Capture the cell that displays the provided text and extract its [X, Y] central coordinate. 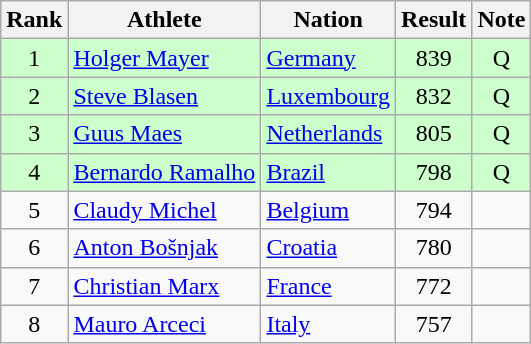
794 [433, 210]
772 [433, 286]
Netherlands [328, 134]
Claudy Michel [164, 210]
Note [502, 20]
Mauro Arceci [164, 324]
Athlete [164, 20]
798 [433, 172]
Guus Maes [164, 134]
Steve Blasen [164, 96]
Italy [328, 324]
Holger Mayer [164, 58]
Nation [328, 20]
Anton Bošnjak [164, 248]
Christian Marx [164, 286]
4 [34, 172]
832 [433, 96]
Rank [34, 20]
Result [433, 20]
805 [433, 134]
7 [34, 286]
2 [34, 96]
780 [433, 248]
3 [34, 134]
1 [34, 58]
Brazil [328, 172]
8 [34, 324]
Belgium [328, 210]
Luxembourg [328, 96]
Germany [328, 58]
6 [34, 248]
839 [433, 58]
757 [433, 324]
France [328, 286]
Croatia [328, 248]
5 [34, 210]
Bernardo Ramalho [164, 172]
